For the text-containing cell, return its midpoint in [X, Y] coordinate format. 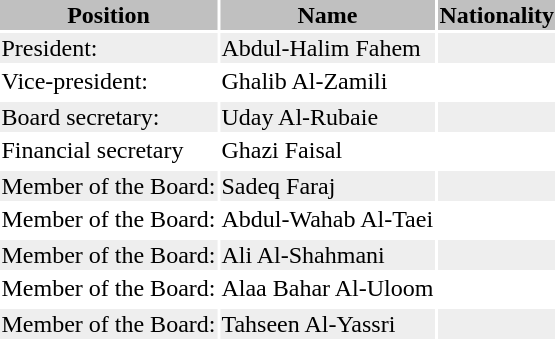
Ghalib Al-Zamili [328, 81]
Ghazi Faisal [328, 150]
Financial secretary [108, 150]
Alaa Bahar Al-Uloom [328, 288]
Board secretary: [108, 117]
Ali Al-Shahmani [328, 255]
Abdul-Wahab Al-Taei [328, 219]
Tahseen Al-Yassri [328, 324]
Vice-president: [108, 81]
Sadeq Faraj [328, 186]
Name [328, 15]
President: [108, 48]
Position [108, 15]
Uday Al-Rubaie [328, 117]
Abdul-Halim Fahem [328, 48]
